Pinpoint the cell where the given text exists, returning its (x, y) midpoint coordinate. 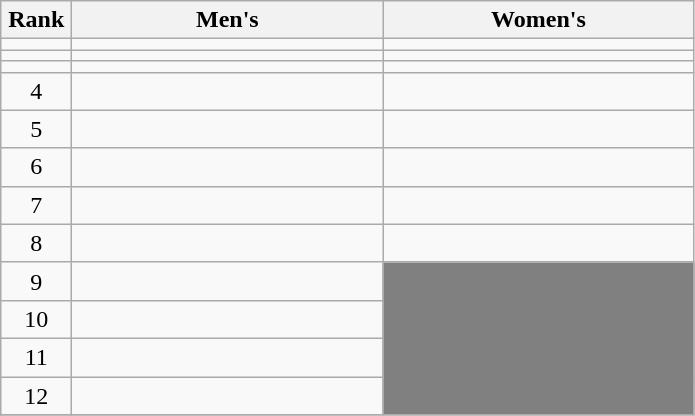
10 (36, 319)
9 (36, 281)
Men's (228, 20)
12 (36, 395)
6 (36, 167)
8 (36, 243)
Women's (538, 20)
5 (36, 129)
4 (36, 91)
11 (36, 357)
Rank (36, 20)
7 (36, 205)
